Identify which cell holds the provided text, then report its [x, y] central coordinate. 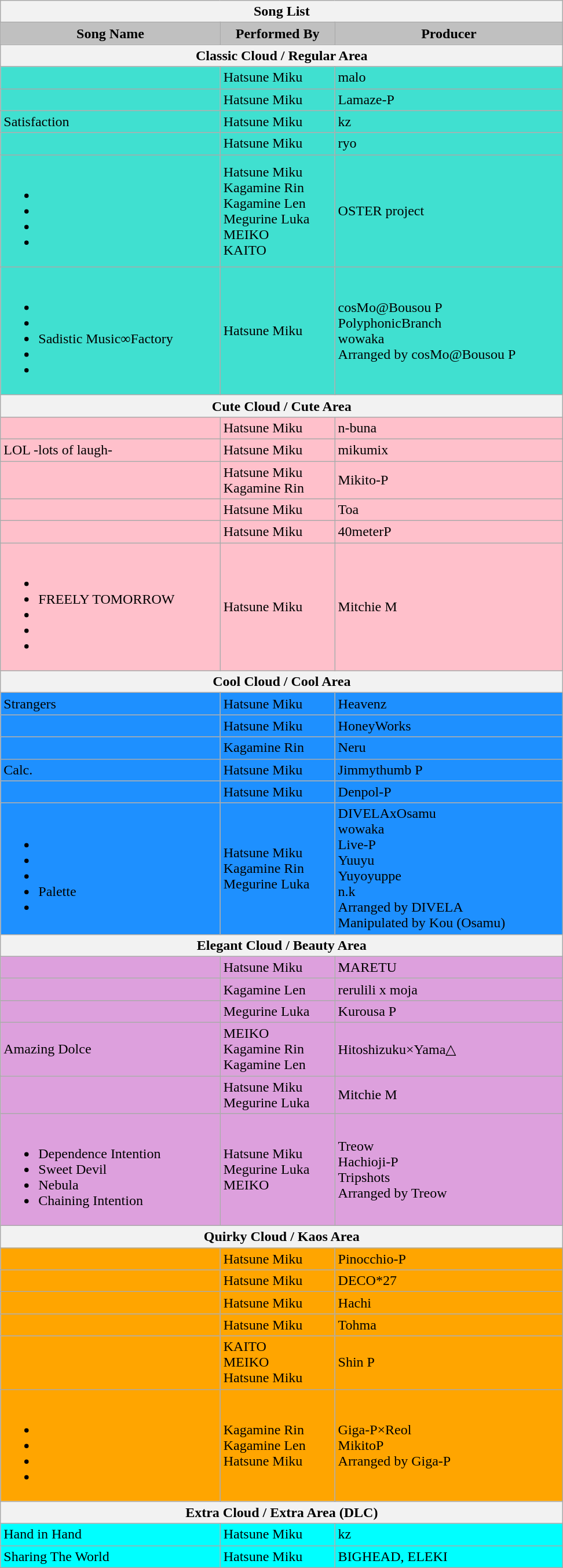
FREELY TOMORROW [110, 607]
Hatsune MikuMegurine Luka [277, 1094]
Performed By [277, 34]
Hand in Hand [110, 1534]
Hatsune MikuKagamine RinMegurine Luka [277, 868]
Quirky Cloud / Kaos Area [281, 1237]
TreowHachioji-PTripshotsArranged by Treow [449, 1170]
Toa [449, 510]
mikumix [449, 450]
n-buna [449, 428]
ryo [449, 144]
DIVELAxOsamuwowakaLive-PYuuyuYuyoyuppen.kArranged by DIVELAManipulated by Kou (Osamu) [449, 868]
Lamaze-P [449, 100]
Hitoshizuku×Yama△ [449, 1049]
Satisfaction [110, 122]
Sharing The World [110, 1556]
Giga-P×ReolMikitoPArranged by Giga-P [449, 1445]
OSTER project [449, 211]
Extra Cloud / Extra Area (DLC) [281, 1512]
Jimmythumb P [449, 770]
Hachi [449, 1303]
Classic Cloud / Regular Area [281, 56]
DECO*27 [449, 1281]
Cool Cloud / Cool Area [281, 682]
Hatsune MikuKagamine RinKagamine LenMegurine LukaMEIKOKAITO [277, 211]
Dependence IntentionSweet DevilNebulaChaining Intention [110, 1170]
Pinocchio-P [449, 1259]
Megurine Luka [277, 1011]
LOL -lots of laugh- [110, 450]
MEIKOKagamine RinKagamine Len [277, 1049]
KAITOMEIKOHatsune Miku [277, 1363]
Mikito-P [449, 479]
Sadistic Music∞Factory [110, 331]
Denpol-P [449, 792]
Tohma [449, 1325]
BIGHEAD, ELEKI [449, 1556]
Song Name [110, 34]
Producer [449, 34]
Elegant Cloud / Beauty Area [281, 945]
Cute Cloud / Cute Area [281, 406]
Hatsune MikuMegurine LukaMEIKO [277, 1170]
40meterP [449, 532]
rerulili x moja [449, 989]
HoneyWorks [449, 726]
Calc. [110, 770]
Song List [281, 12]
Neru [449, 748]
cosMo@Bousou PPolyphonicBranchwowakaArranged by cosMo@Bousou P [449, 331]
Hatsune MikuKagamine Rin [277, 479]
Kagamine Rin [277, 748]
Kagamine Len [277, 989]
Amazing Dolce [110, 1049]
Shin P [449, 1363]
Palette [110, 868]
Kagamine RinKagamine LenHatsune Miku [277, 1445]
malo [449, 78]
Kurousa P [449, 1011]
Heavenz [449, 704]
MARETU [449, 967]
Strangers [110, 704]
